Detect which cell encompasses the target text, then output its (x, y) center coordinate. 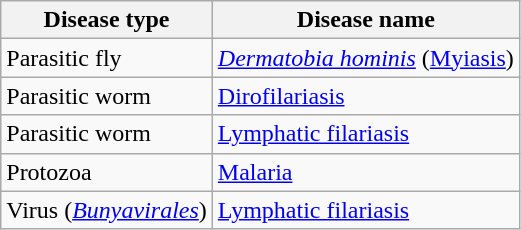
Virus (Bunyavirales) (107, 210)
Malaria (366, 172)
Parasitic fly (107, 58)
Dirofilariasis (366, 96)
Protozoa (107, 172)
Dermatobia hominis (Myiasis) (366, 58)
Disease type (107, 20)
Disease name (366, 20)
